Search for the cell housing the specified text and yield its [x, y] center coordinate. 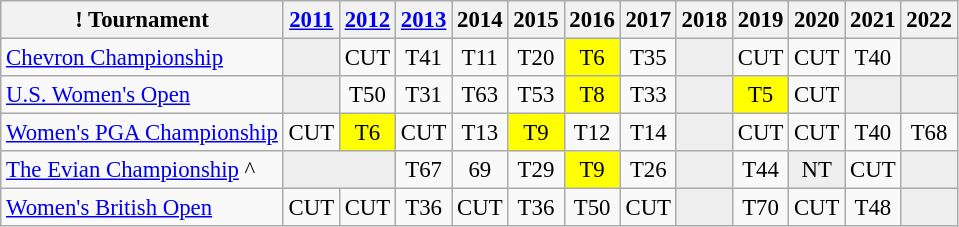
T13 [480, 133]
2012 [367, 20]
Women's PGA Championship [142, 133]
2014 [480, 20]
2022 [929, 20]
2013 [424, 20]
T14 [648, 133]
T20 [536, 58]
T70 [760, 208]
T11 [480, 58]
2019 [760, 20]
T29 [536, 170]
2011 [311, 20]
2021 [873, 20]
2016 [592, 20]
T67 [424, 170]
2018 [704, 20]
T31 [424, 95]
T48 [873, 208]
! Tournament [142, 20]
T44 [760, 170]
T68 [929, 133]
T26 [648, 170]
69 [480, 170]
T33 [648, 95]
T63 [480, 95]
T5 [760, 95]
2017 [648, 20]
Women's British Open [142, 208]
T8 [592, 95]
T53 [536, 95]
T35 [648, 58]
NT [817, 170]
The Evian Championship ^ [142, 170]
2020 [817, 20]
Chevron Championship [142, 58]
U.S. Women's Open [142, 95]
2015 [536, 20]
T12 [592, 133]
T41 [424, 58]
